Find where the given text appears and provide that cell's center as (x, y) coordinate. 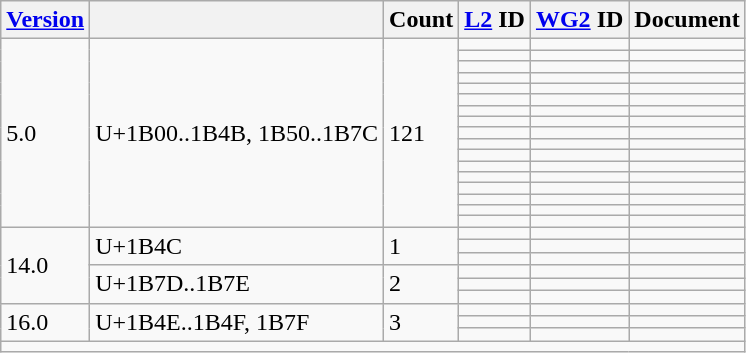
1 (422, 246)
2 (422, 284)
121 (422, 133)
16.0 (46, 322)
U+1B7D..1B7E (237, 284)
Version (46, 20)
5.0 (46, 133)
WG2 ID (579, 20)
U+1B00..1B4B, 1B50..1B7C (237, 133)
Count (422, 20)
U+1B4C (237, 246)
L2 ID (495, 20)
Document (687, 20)
U+1B4E..1B4F, 1B7F (237, 322)
14.0 (46, 265)
3 (422, 322)
